Detect which cell encompasses the target text, then output its [x, y] center coordinate. 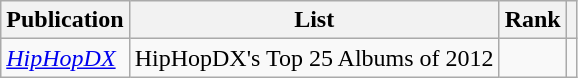
Publication [65, 20]
HipHopDX [65, 58]
Rank [532, 20]
List [314, 20]
HipHopDX's Top 25 Albums of 2012 [314, 58]
